Locate the cell with the specified text and output its (x, y) center coordinate. 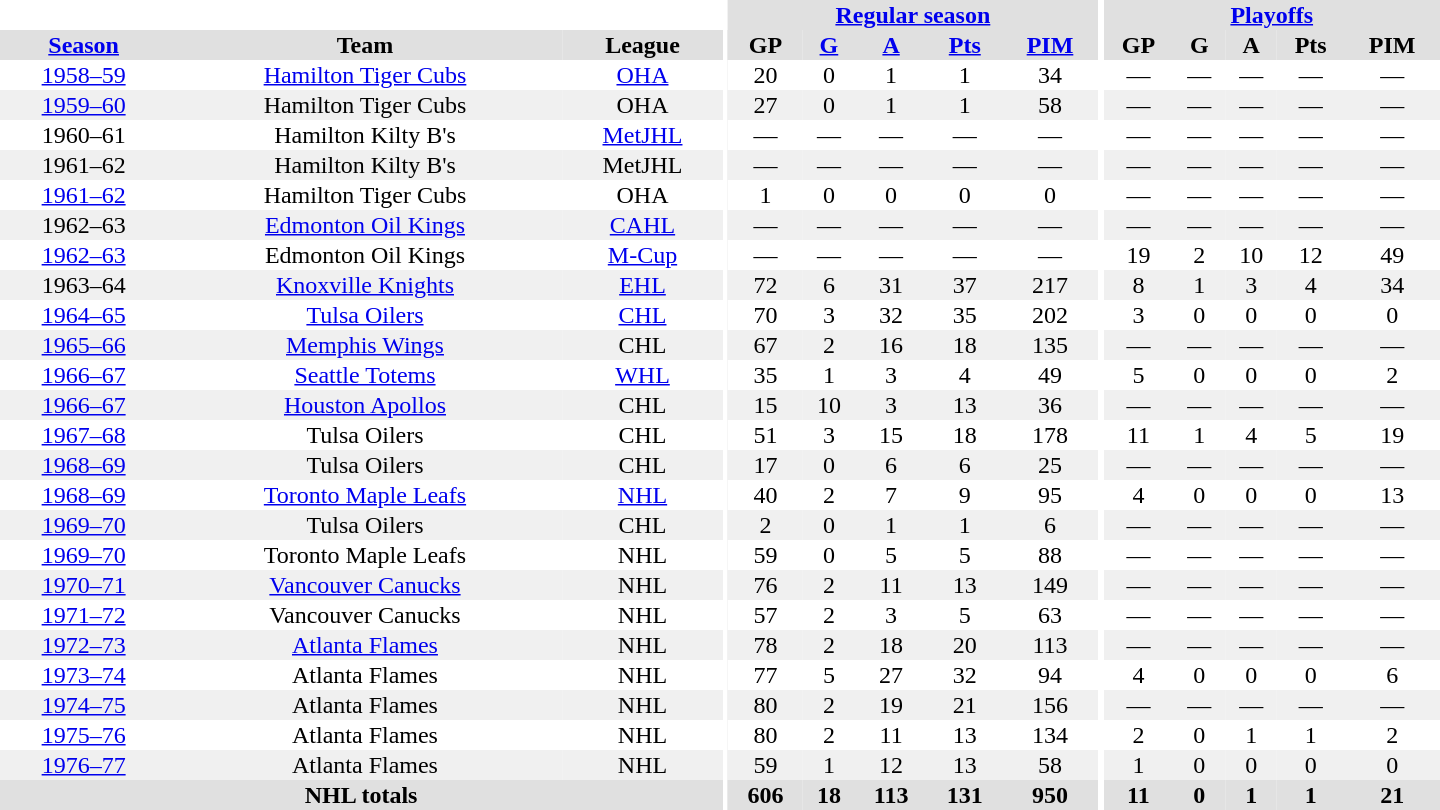
Regular season (913, 15)
77 (766, 675)
40 (766, 495)
70 (766, 315)
Memphis Wings (364, 345)
1960–61 (84, 135)
606 (766, 795)
WHL (643, 375)
1975–76 (84, 735)
63 (1050, 615)
36 (1050, 405)
17 (766, 465)
131 (964, 795)
9 (964, 495)
1971–72 (84, 615)
League (643, 45)
1967–68 (84, 435)
95 (1050, 495)
178 (1050, 435)
78 (766, 645)
M-Cup (643, 255)
950 (1050, 795)
1970–71 (84, 585)
25 (1050, 465)
1963–64 (84, 285)
67 (766, 345)
37 (964, 285)
156 (1050, 705)
16 (891, 345)
1973–74 (84, 675)
94 (1050, 675)
217 (1050, 285)
72 (766, 285)
51 (766, 435)
Seattle Totems (364, 375)
Season (84, 45)
1959–60 (84, 105)
1958–59 (84, 75)
EHL (643, 285)
57 (766, 615)
202 (1050, 315)
1976–77 (84, 765)
76 (766, 585)
1972–73 (84, 645)
Team (364, 45)
1964–65 (84, 315)
NHL totals (361, 795)
7 (891, 495)
149 (1050, 585)
CAHL (643, 225)
31 (891, 285)
Playoffs (1272, 15)
1974–75 (84, 705)
1965–66 (84, 345)
88 (1050, 555)
Houston Apollos (364, 405)
Knoxville Knights (364, 285)
8 (1138, 285)
135 (1050, 345)
134 (1050, 735)
